Return the [x, y] coordinate for the center point of the cell that contains the specified text.  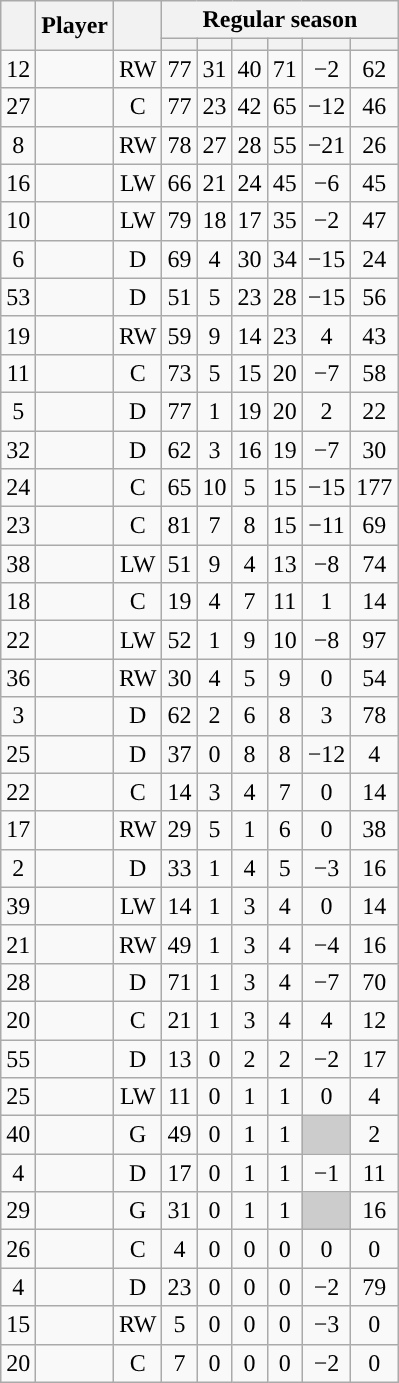
−11 [326, 526]
43 [374, 335]
53 [18, 297]
56 [374, 297]
74 [374, 564]
97 [374, 640]
−6 [326, 183]
66 [180, 183]
37 [180, 754]
35 [284, 221]
−1 [326, 1173]
54 [374, 678]
81 [180, 526]
46 [374, 107]
34 [284, 259]
−21 [326, 145]
52 [180, 640]
39 [18, 906]
58 [374, 373]
42 [250, 107]
36 [18, 678]
47 [374, 221]
Player [75, 26]
Regular season [280, 20]
−4 [326, 944]
33 [180, 868]
59 [180, 335]
177 [374, 488]
70 [374, 982]
32 [18, 449]
73 [180, 373]
